Return (x, y) of the center of cell containing provided text 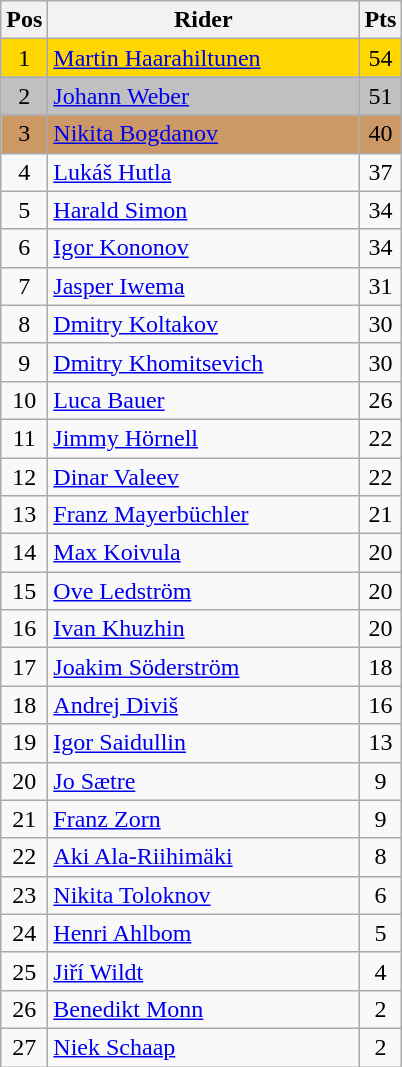
Pos (24, 20)
24 (24, 933)
19 (24, 743)
40 (380, 134)
3 (24, 134)
12 (24, 477)
Franz Zorn (204, 819)
27 (24, 1047)
Harald Simon (204, 210)
Igor Saidullin (204, 743)
Johann Weber (204, 96)
23 (24, 895)
Pts (380, 20)
Joakim Söderström (204, 667)
11 (24, 438)
Aki Ala-Riihimäki (204, 857)
Luca Bauer (204, 400)
51 (380, 96)
Niek Schaap (204, 1047)
Andrej Diviš (204, 705)
10 (24, 400)
Dmitry Koltakov (204, 324)
Jiří Wildt (204, 971)
Jimmy Hörnell (204, 438)
Martin Haarahiltunen (204, 58)
7 (24, 286)
1 (24, 58)
31 (380, 286)
Rider (204, 20)
14 (24, 553)
25 (24, 971)
15 (24, 591)
Benedikt Monn (204, 1009)
Dmitry Khomitsevich (204, 362)
Franz Mayerbüchler (204, 515)
Dinar Valeev (204, 477)
17 (24, 667)
Jo Sætre (204, 781)
Nikita Bogdanov (204, 134)
Ove Ledström (204, 591)
37 (380, 172)
Igor Kononov (204, 248)
Max Koivula (204, 553)
Henri Ahlbom (204, 933)
Nikita Toloknov (204, 895)
54 (380, 58)
Jasper Iwema (204, 286)
Ivan Khuzhin (204, 629)
Lukáš Hutla (204, 172)
